For the text-containing cell, return its midpoint in (X, Y) coordinate format. 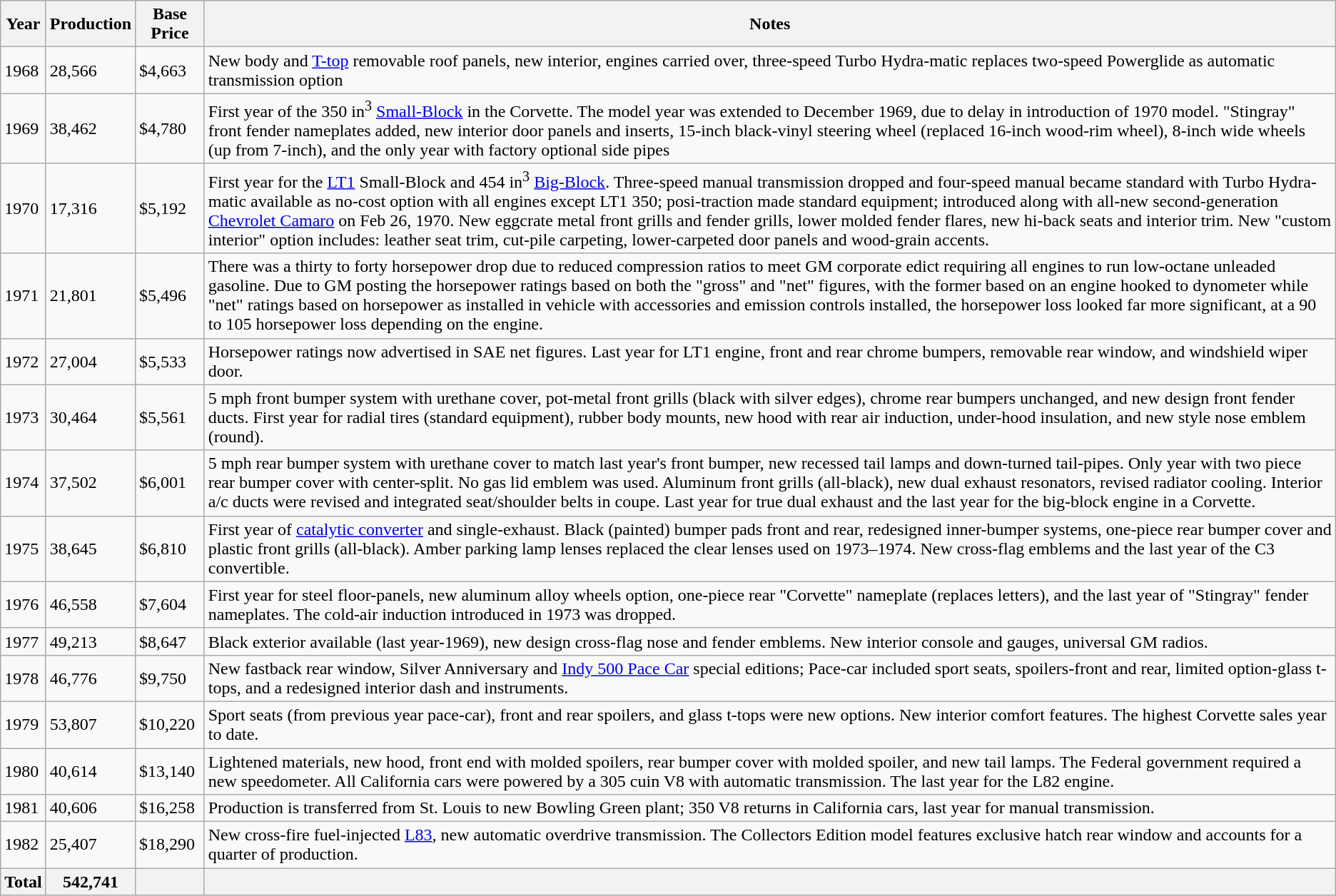
$4,663 (170, 70)
$5,192 (170, 208)
1969 (24, 128)
25,407 (90, 845)
46,558 (90, 605)
49,213 (90, 641)
53,807 (90, 725)
$9,750 (170, 678)
$18,290 (170, 845)
46,776 (90, 678)
$6,001 (170, 483)
$4,780 (170, 128)
37,502 (90, 483)
1972 (24, 361)
$10,220 (170, 725)
40,614 (90, 772)
1981 (24, 808)
1974 (24, 483)
Production is transferred from St. Louis to new Bowling Green plant; 350 V8 returns in California cars, last year for manual transmission. (769, 808)
1978 (24, 678)
$6,810 (170, 549)
Total (24, 882)
$5,496 (170, 295)
17,316 (90, 208)
542,741 (90, 882)
1979 (24, 725)
38,462 (90, 128)
Year (24, 24)
1973 (24, 417)
$5,533 (170, 361)
28,566 (90, 70)
Production (90, 24)
$7,604 (170, 605)
Black exterior available (last year-1969), new design cross-flag nose and fender emblems. New interior console and gauges, universal GM radios. (769, 641)
40,606 (90, 808)
27,004 (90, 361)
1976 (24, 605)
1975 (24, 549)
1977 (24, 641)
1982 (24, 845)
Base Price (170, 24)
$8,647 (170, 641)
1968 (24, 70)
$16,258 (170, 808)
Notes (769, 24)
30,464 (90, 417)
1980 (24, 772)
21,801 (90, 295)
$5,561 (170, 417)
38,645 (90, 549)
1970 (24, 208)
1971 (24, 295)
$13,140 (170, 772)
